For the text-containing cell, return its midpoint in (x, y) coordinate format. 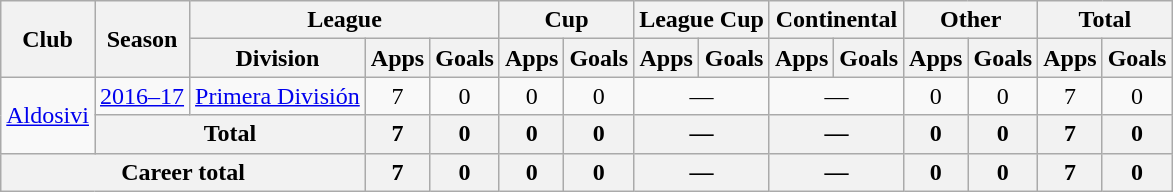
Aldosivi (48, 115)
Season (142, 39)
2016–17 (142, 96)
Other (971, 20)
Continental (836, 20)
Career total (184, 172)
Cup (566, 20)
Club (48, 39)
Division (278, 58)
League Cup (702, 20)
League (345, 20)
Primera División (278, 96)
